Return the (x, y) coordinate for the center point of the cell that contains the specified text.  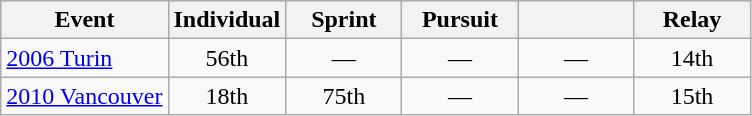
Pursuit (460, 20)
75th (344, 96)
Event (84, 20)
14th (692, 58)
2006 Turin (84, 58)
2010 Vancouver (84, 96)
18th (227, 96)
15th (692, 96)
Sprint (344, 20)
Individual (227, 20)
56th (227, 58)
Relay (692, 20)
